Output the [x, y] coordinate of the center of the cell containing the given text.  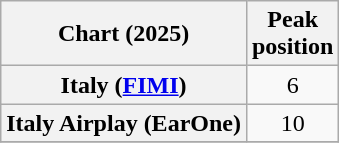
Chart (2025) [124, 34]
Peakposition [292, 34]
10 [292, 123]
6 [292, 85]
Italy Airplay (EarOne) [124, 123]
Italy (FIMI) [124, 85]
